Scan for the cell matching the given text and deliver its [X, Y] coordinate at center. 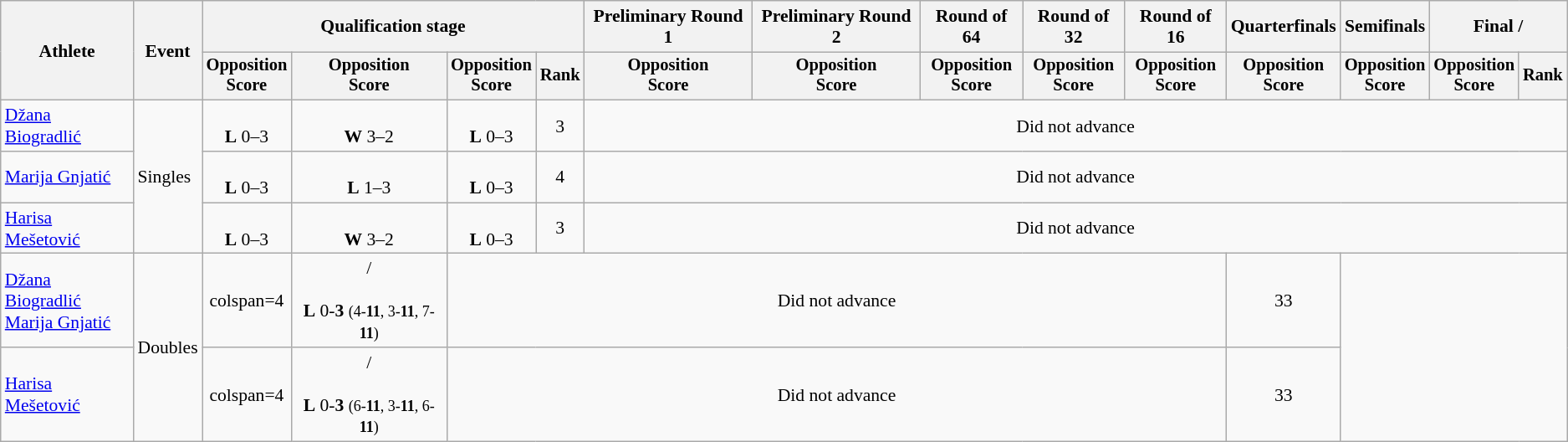
Quarterfinals [1284, 27]
4 [560, 177]
Marija Gnjatić [67, 177]
Final / [1498, 27]
L 1–3 [369, 177]
Round of 32 [1074, 27]
/ L 0-3 (6-11, 3-11, 6-11) [369, 394]
Qualification stage [393, 27]
/ L 0-3 (4-11, 3-11, 7-11) [369, 301]
Singles [168, 177]
Round of 16 [1176, 27]
Preliminary Round 2 [836, 27]
Preliminary Round 1 [667, 27]
Athlete [67, 50]
Semifinals [1385, 27]
Doubles [168, 347]
Round of 64 [972, 27]
Džana BiogradlićMarija Gnjatić [67, 301]
Event [168, 50]
Džana Biogradlić [67, 126]
